Return the (x, y) coordinate for the center point of the cell that contains the specified text.  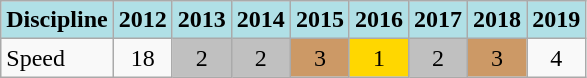
2017 (438, 20)
18 (142, 58)
4 (556, 58)
2013 (202, 20)
2014 (260, 20)
1 (378, 58)
2016 (378, 20)
Discipline (57, 20)
2012 (142, 20)
2018 (498, 20)
2015 (320, 20)
Speed (57, 58)
2019 (556, 20)
